Locate the cell with the specified text and output its [X, Y] center coordinate. 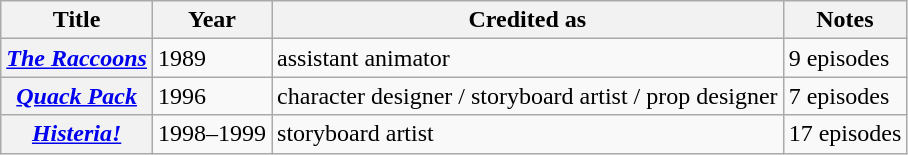
assistant animator [528, 58]
17 episodes [845, 134]
Title [77, 20]
Quack Pack [77, 96]
Histeria! [77, 134]
9 episodes [845, 58]
storyboard artist [528, 134]
Notes [845, 20]
1998–1999 [212, 134]
Year [212, 20]
The Raccoons [77, 58]
1996 [212, 96]
character designer / storyboard artist / prop designer [528, 96]
7 episodes [845, 96]
1989 [212, 58]
Credited as [528, 20]
